For the text-containing cell, return its midpoint in (x, y) coordinate format. 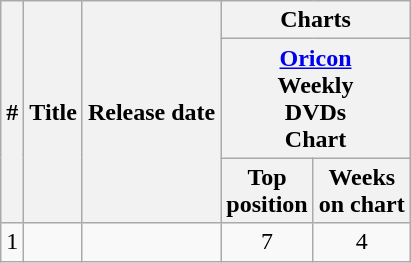
Charts (316, 20)
1 (12, 242)
OriconWeeklyDVDsChart (316, 98)
Topposition (267, 190)
Weekson chart (362, 190)
# (12, 112)
4 (362, 242)
Title (54, 112)
Release date (151, 112)
7 (267, 242)
